Find where the given text appears and provide that cell's center as (x, y) coordinate. 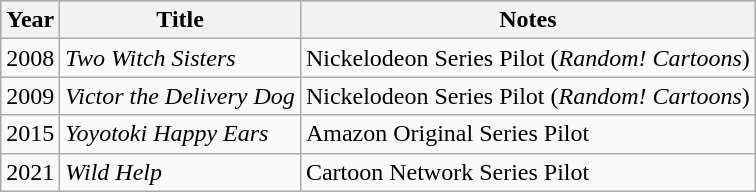
Victor the Delivery Dog (180, 96)
Amazon Original Series Pilot (528, 134)
Cartoon Network Series Pilot (528, 172)
2008 (30, 58)
Notes (528, 20)
Title (180, 20)
2009 (30, 96)
Yoyotoki Happy Ears (180, 134)
Year (30, 20)
Wild Help (180, 172)
Two Witch Sisters (180, 58)
2015 (30, 134)
2021 (30, 172)
